Capture the cell that displays the provided text and extract its (x, y) central coordinate. 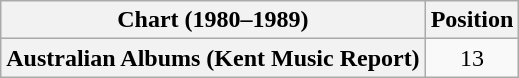
Australian Albums (Kent Music Report) (213, 58)
Chart (1980–1989) (213, 20)
13 (472, 58)
Position (472, 20)
